Scan for the cell matching the given text and deliver its (X, Y) coordinate at center. 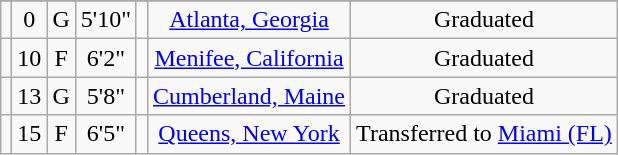
5'8" (106, 96)
Atlanta, Georgia (250, 20)
Queens, New York (250, 134)
Cumberland, Maine (250, 96)
6'5" (106, 134)
10 (30, 58)
Menifee, California (250, 58)
Transferred to Miami (FL) (484, 134)
0 (30, 20)
6'2" (106, 58)
15 (30, 134)
13 (30, 96)
5'10" (106, 20)
